Return [x, y] of the center of cell containing provided text 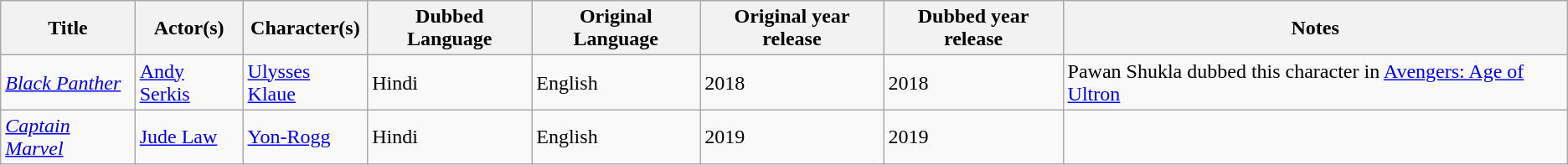
Andy Serkis [189, 82]
Dubbed Language [450, 28]
Title [68, 28]
Actor(s) [189, 28]
Jude Law [189, 137]
Captain Marvel [68, 137]
Black Panther [68, 82]
Notes [1315, 28]
Dubbed year release [973, 28]
Ulysses Klaue [305, 82]
Pawan Shukla dubbed this character in Avengers: Age of Ultron [1315, 82]
Original Language [616, 28]
Yon-Rogg [305, 137]
Character(s) [305, 28]
Original year release [792, 28]
